Output the [X, Y] coordinate of the center of the cell containing the given text.  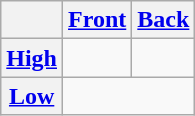
High [32, 58]
Low [32, 96]
Back [164, 20]
Front [98, 20]
